Return the (X, Y) coordinate for the center point of the cell that contains the specified text.  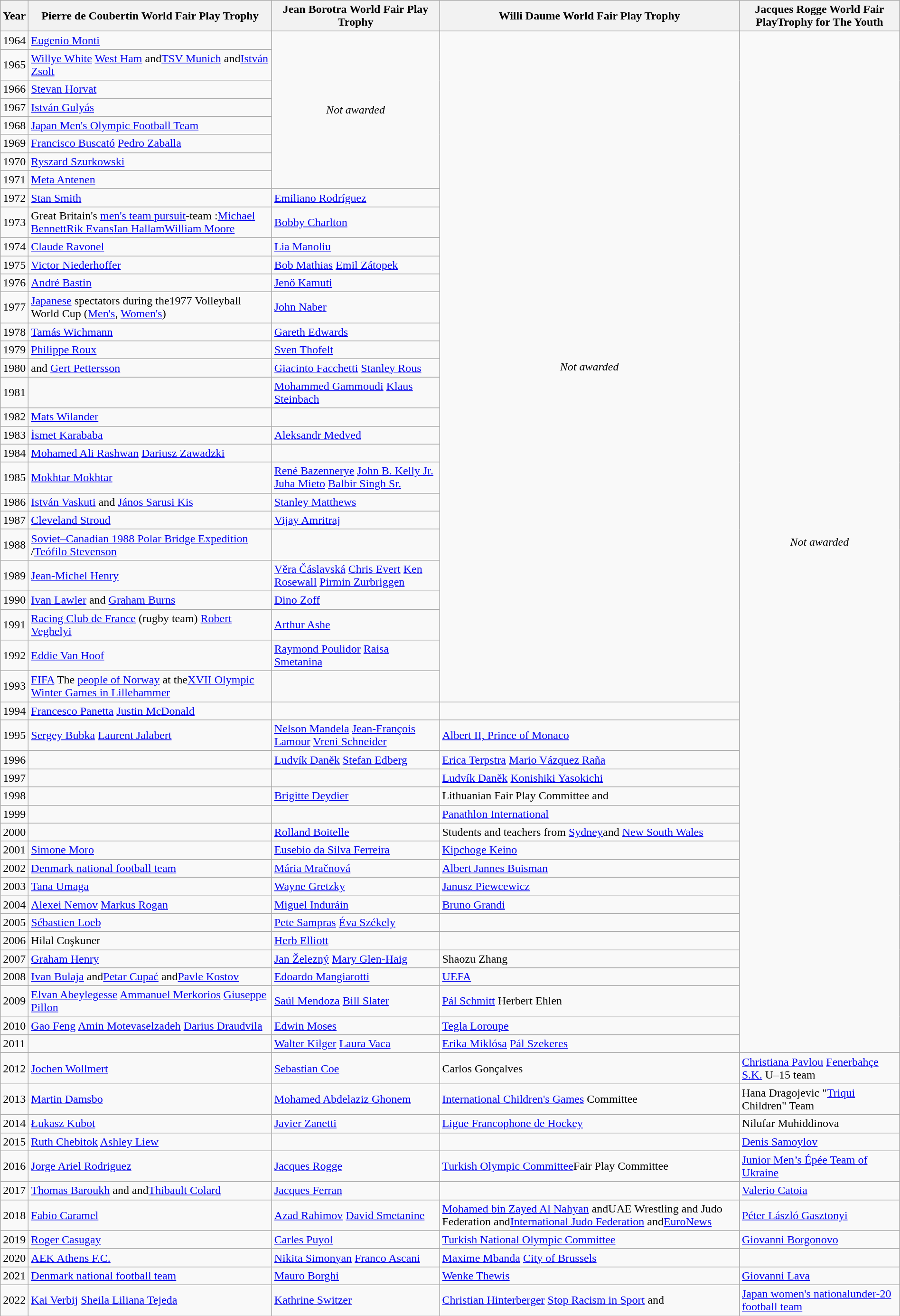
Ivan Bulaja andPetar Cupać andPavle Kostov (150, 977)
Denis Samoylov (819, 1142)
Tamás Wichmann (150, 332)
Ivan Lawler and Graham Burns (150, 600)
2022 (14, 1300)
2007 (14, 959)
Hilal Coşkuner (150, 940)
2000 (14, 832)
Racing Club de France (rugby team) Robert Veghelyi (150, 624)
AEK Athens F.C. (150, 1258)
Willi Daume World Fair Play Trophy (590, 16)
Jan Železný Mary Glen-Haig (356, 959)
1964 (14, 40)
Eddie Van Hoof (150, 655)
Cleveland Stroud (150, 520)
1999 (14, 814)
Jenő Kamuti (356, 283)
Ludvík Daněk Konishiki Yasokichi (590, 778)
2011 (14, 1044)
1994 (14, 711)
Giovanni Lava (819, 1276)
Sergey Bubka Laurent Jalabert (150, 735)
Nilufar Muhiddinova (819, 1124)
Maxime Mbanda City of Brussels (590, 1258)
1995 (14, 735)
2003 (14, 886)
Year (14, 16)
1990 (14, 600)
1973 (14, 222)
1965 (14, 65)
1992 (14, 655)
Albert II, Prince of Monaco (590, 735)
Jacques Ferran (356, 1191)
István Gulyás (150, 107)
Valerio Catoia (819, 1191)
1984 (14, 453)
1975 (14, 265)
Brigitte Deydier (356, 796)
Jean Borotra World Fair Play Trophy (356, 16)
and Gert Pettersson (150, 368)
Tegla Loroupe (590, 1026)
Hana Dragojevic "Triqui Children" Team (819, 1099)
Carles Puyol (356, 1240)
Miguel Induráin (356, 904)
Kipchoge Keino (590, 850)
Willye White West Ham andTSV Munich andIstván Zsolt (150, 65)
Arthur Ashe (356, 624)
Pete Sampras Éva Székely (356, 922)
1982 (14, 417)
1988 (14, 544)
Giacinto Facchetti Stanley Rous (356, 368)
Mohamed bin Zayed Al Nahyan andUAE Wrestling and Judo Federation andInternational Judo Federation andEuroNews (590, 1215)
Azad Rahimov David Smetanine (356, 1215)
Pierre de Coubertin World Fair Play Trophy (150, 16)
Jean-Michel Henry (150, 576)
Javier Zanetti (356, 1124)
Japan women's nationalunder-20 football team (819, 1300)
Mohammed Gammoudi Klaus Steinbach (356, 392)
2002 (14, 868)
2019 (14, 1240)
1996 (14, 760)
Wenke Thewis (590, 1276)
Albert Jannes Buisman (590, 868)
1968 (14, 125)
2017 (14, 1191)
Stanley Matthews (356, 502)
1997 (14, 778)
1971 (14, 180)
Péter László Gasztonyi (819, 1215)
1966 (14, 89)
Junior Men’s Épée Team of Ukraine (819, 1166)
1980 (14, 368)
Gareth Edwards (356, 332)
Bruno Grandi (590, 904)
Łukasz Kubot (150, 1124)
Jacques Rogge (356, 1166)
Fabio Caramel (150, 1215)
Victor Niederhoffer (150, 265)
Great Britain's men's team pursuit-team :Michael BennettRik EvansIan HallamWilliam Moore (150, 222)
Roger Casugay (150, 1240)
Ruth Chebitok Ashley Liew (150, 1142)
2021 (14, 1276)
Students and teachers from Sydneyand New South Wales (590, 832)
2005 (14, 922)
Stevan Horvat (150, 89)
2016 (14, 1166)
1976 (14, 283)
1970 (14, 161)
Elvan Abeylegesse Ammanuel Merkorios Giuseppe Pillon (150, 1001)
Eugenio Monti (150, 40)
Rolland Boitelle (356, 832)
Carlos Gonçalves (590, 1069)
1985 (14, 478)
Mária Mračnová (356, 868)
Raymond Poulidor Raisa Smetanina (356, 655)
1989 (14, 576)
2014 (14, 1124)
Mohamed Ali Rashwan Dariusz Zawadzki (150, 453)
Tana Umaga (150, 886)
1967 (14, 107)
Lithuanian Fair Play Committee and (590, 796)
Alexei Nemov Markus Rogan (150, 904)
1991 (14, 624)
1978 (14, 332)
Sebastian Coe (356, 1069)
1974 (14, 246)
Jacques Rogge World Fair PlayTrophy for The Youth (819, 16)
Bob Mathias Emil Zátopek (356, 265)
Mats Wilander (150, 417)
Mauro Borghi (356, 1276)
Christiana Pavlou Fenerbahçe S.K. U–15 team (819, 1069)
Pál Schmitt Herbert Ehlen (590, 1001)
2020 (14, 1258)
Kathrine Switzer (356, 1300)
Saúl Mendoza Bill Slater (356, 1001)
Francesco Panetta Justin McDonald (150, 711)
2009 (14, 1001)
Ryszard Szurkowski (150, 161)
2004 (14, 904)
Francisco Buscató Pedro Zaballa (150, 143)
Nikita Simonyan Franco Ascani (356, 1258)
Walter Kilger Laura Vaca (356, 1044)
2001 (14, 850)
2018 (14, 1215)
2015 (14, 1142)
Gao Feng Amin Motevaselzadeh Darius Draudvila (150, 1026)
Janusz Piewcewicz (590, 886)
Mohamed Abdelaziz Ghonem (356, 1099)
2006 (14, 940)
2010 (14, 1026)
1969 (14, 143)
Nelson Mandela Jean-François Lamour Vreni Schneider (356, 735)
Soviet–Canadian 1988 Polar Bridge Expedition /Teófilo Stevenson (150, 544)
Vijay Amritraj (356, 520)
John Naber (356, 308)
Erica Terpstra Mario Vázquez Raña (590, 760)
1998 (14, 796)
Meta Antenen (150, 180)
Wayne Gretzky (356, 886)
Turkish National Olympic Committee (590, 1240)
1979 (14, 350)
André Bastin (150, 283)
Japanese spectators during the1977 Volleyball World Cup (Men's, Women's) (150, 308)
2013 (14, 1099)
Bobby Charlton (356, 222)
UEFA (590, 977)
Ludvík Daněk Stefan Edberg (356, 760)
Lia Manoliu (356, 246)
1972 (14, 198)
Sven Thofelt (356, 350)
Ligue Francophone de Hockey (590, 1124)
Simone Moro (150, 850)
1987 (14, 520)
István Vaskuti and János Sarusi Kis (150, 502)
Martin Damsbo (150, 1099)
Mokhtar Mokhtar (150, 478)
Stan Smith (150, 198)
Dino Zoff (356, 600)
Philippe Roux (150, 350)
Jochen Wollmert (150, 1069)
Sébastien Loeb (150, 922)
1993 (14, 687)
International Children's Games Committee (590, 1099)
Edoardo Mangiarotti (356, 977)
Graham Henry (150, 959)
İsmet Karababa (150, 435)
1981 (14, 392)
Thomas Baroukh and andThibault Colard (150, 1191)
Eusebio da Silva Ferreira (356, 850)
Christian Hinterberger Stop Racism in Sport and (590, 1300)
Japan Men's Olympic Football Team (150, 125)
Emiliano Rodríguez (356, 198)
Edwin Moses (356, 1026)
René Bazennerye John B. Kelly Jr. Juha Mieto Balbir Singh Sr. (356, 478)
1983 (14, 435)
1977 (14, 308)
Turkish Olympic CommitteeFair Play Committee (590, 1166)
Shaozu Zhang (590, 959)
Giovanni Borgonovo (819, 1240)
Herb Elliott (356, 940)
Věra Čáslavská Chris Evert Ken Rosewall Pirmin Zurbriggen (356, 576)
2008 (14, 977)
1986 (14, 502)
Claude Ravonel (150, 246)
Jorge Ariel Rodriguez (150, 1166)
FIFA The people of Norway at theXVII Olympic Winter Games in Lillehammer (150, 687)
2012 (14, 1069)
Erika Miklósa Pál Szekeres (590, 1044)
Aleksandr Medved (356, 435)
Panathlon International (590, 814)
Kai Verbij Sheila Liliana Tejeda (150, 1300)
